Output the [x, y] coordinate of the center of the cell containing the given text.  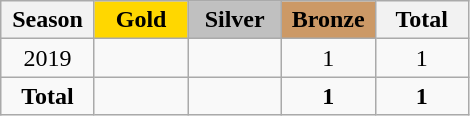
Silver [235, 20]
Bronze [328, 20]
2019 [48, 58]
Season [48, 20]
Gold [141, 20]
